Extract the (X, Y) coordinate from the center of the cell holding the provided text.  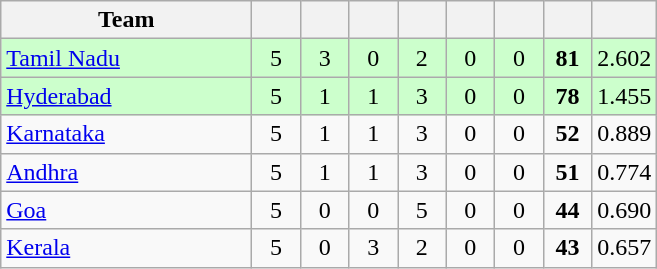
Andhra (126, 172)
78 (568, 96)
0.657 (624, 248)
43 (568, 248)
0.889 (624, 134)
81 (568, 58)
51 (568, 172)
2.602 (624, 58)
Hyderabad (126, 96)
52 (568, 134)
Goa (126, 210)
44 (568, 210)
0.690 (624, 210)
Tamil Nadu (126, 58)
1.455 (624, 96)
Team (126, 20)
Karnataka (126, 134)
Kerala (126, 248)
0.774 (624, 172)
